Return the (X, Y) coordinate for the center point of the cell that contains the specified text.  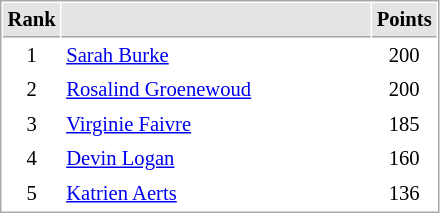
5 (32, 194)
1 (32, 56)
Sarah Burke (216, 56)
Virginie Faivre (216, 124)
Devin Logan (216, 158)
Rosalind Groenewoud (216, 90)
136 (404, 194)
2 (32, 90)
4 (32, 158)
Points (404, 20)
Katrien Aerts (216, 194)
3 (32, 124)
Rank (32, 20)
160 (404, 158)
185 (404, 124)
